Pinpoint the cell where the given text exists, returning its (x, y) midpoint coordinate. 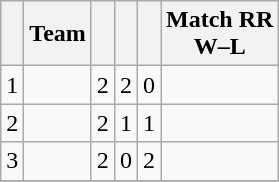
3 (12, 161)
Match RR W–L (220, 34)
Team (58, 34)
